From the cell containing the given text, extract its center point as [x, y] coordinate. 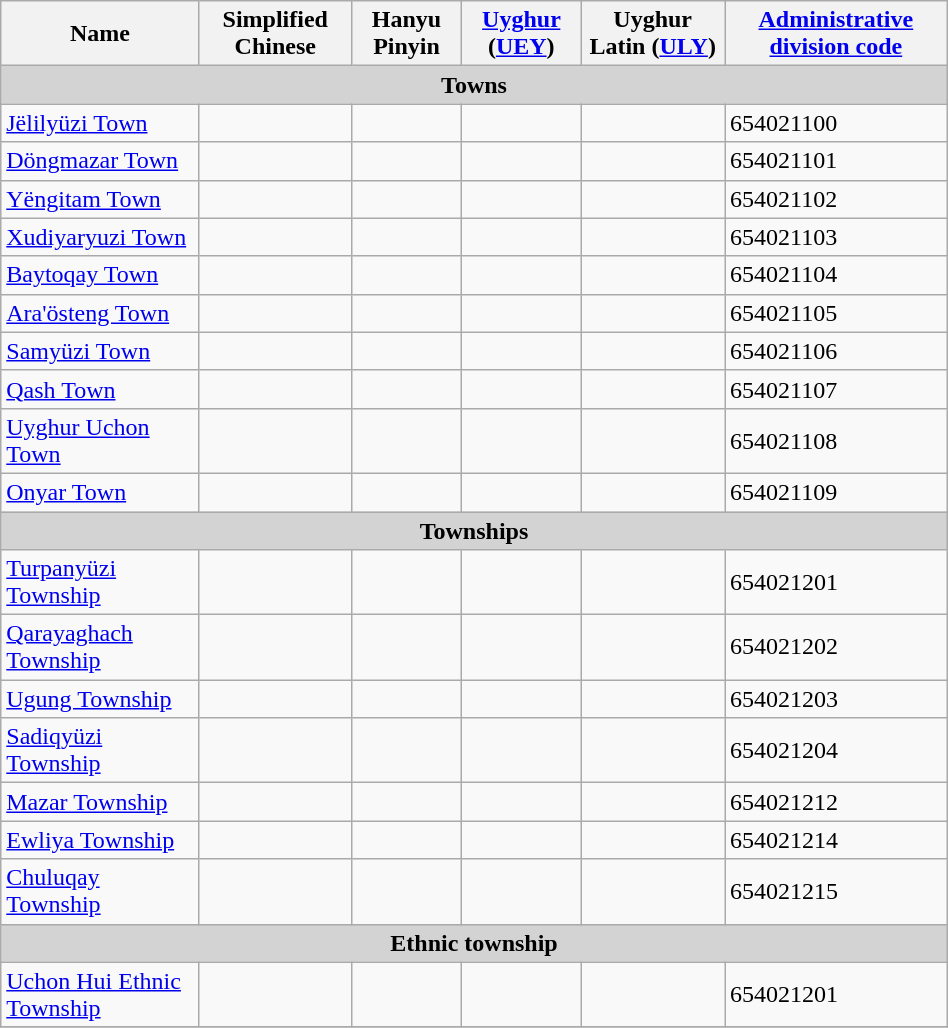
654021204 [836, 750]
654021107 [836, 389]
Yëngitam Town [100, 199]
654021103 [836, 237]
Simplified Chinese [275, 34]
Samyüzi Town [100, 351]
Onyar Town [100, 492]
Townships [474, 531]
654021104 [836, 275]
654021109 [836, 492]
Uchon Hui Ethnic Township [100, 994]
654021101 [836, 161]
654021203 [836, 699]
Turpanyüzi Township [100, 582]
Ethnic township [474, 943]
Ara'östeng Town [100, 313]
654021102 [836, 199]
654021108 [836, 440]
Döngmazar Town [100, 161]
Towns [474, 85]
Chuluqay Township [100, 892]
Ewliya Township [100, 840]
654021214 [836, 840]
654021105 [836, 313]
Baytoqay Town [100, 275]
Administrative division code [836, 34]
Ugung Township [100, 699]
654021100 [836, 123]
Qash Town [100, 389]
Qarayaghach Township [100, 648]
654021212 [836, 802]
Name [100, 34]
Jëlilyüzi Town [100, 123]
Uyghur (UEY) [522, 34]
654021215 [836, 892]
Xudiyaryuzi Town [100, 237]
Uyghur Uchon Town [100, 440]
Hanyu Pinyin [406, 34]
654021106 [836, 351]
Mazar Township [100, 802]
Uyghur Latin (ULY) [653, 34]
Sadiqyüzi Township [100, 750]
654021202 [836, 648]
